Locate the cell with the specified text and output its (X, Y) center coordinate. 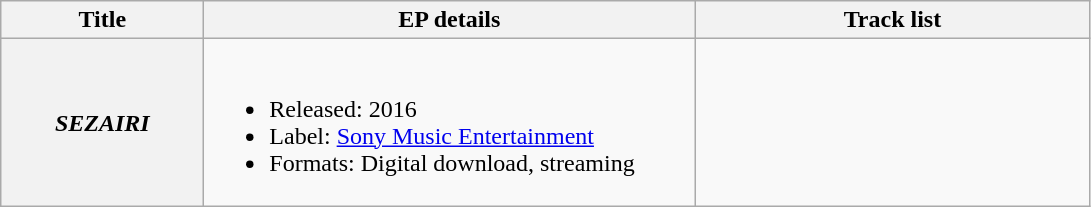
Title (102, 20)
EP details (450, 20)
SEZAIRI (102, 122)
Track list (892, 20)
Released: 2016Label: Sony Music EntertainmentFormats: Digital download, streaming (450, 122)
